Identify which cell holds the provided text, then report its (X, Y) central coordinate. 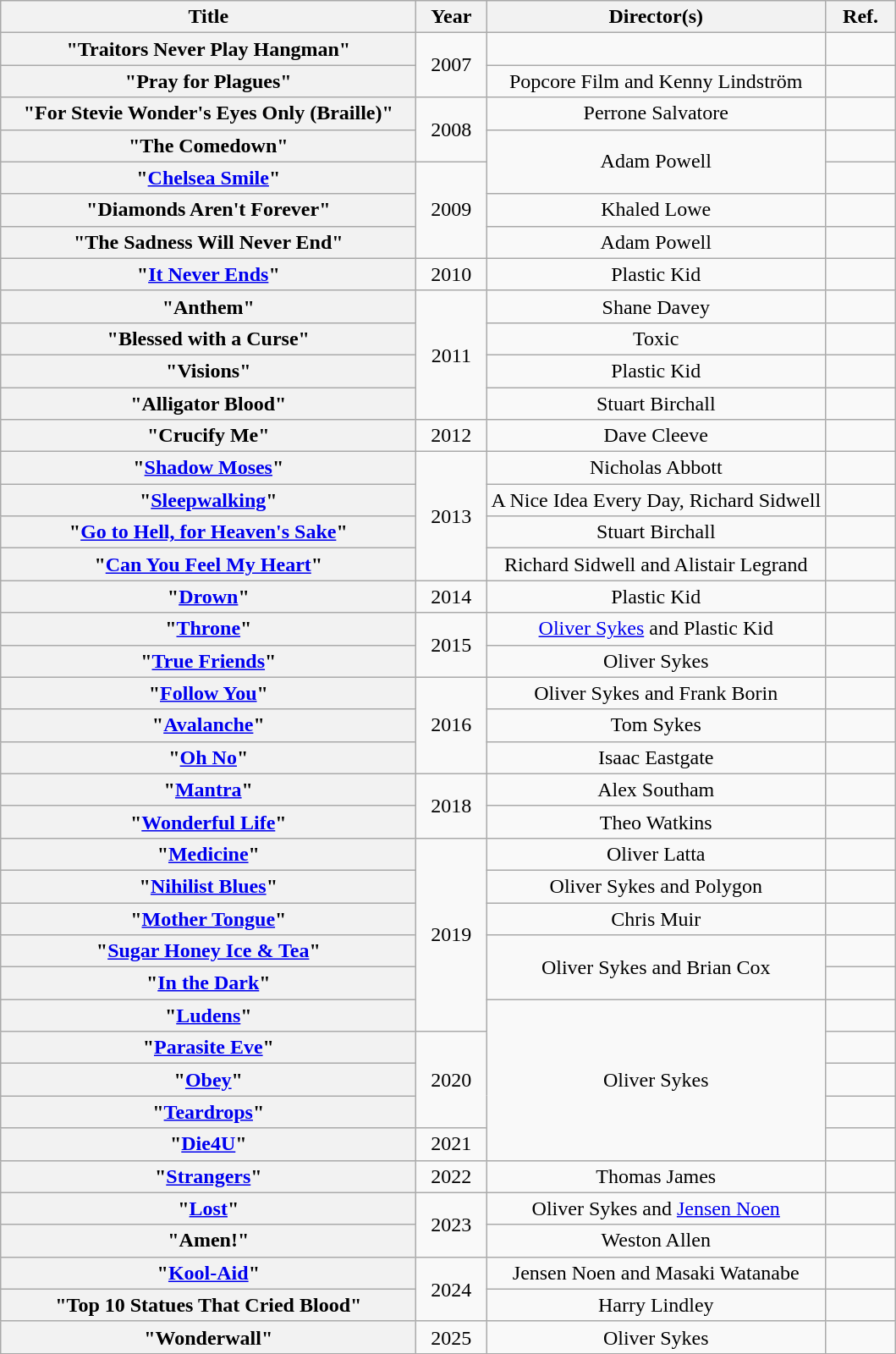
Perrone Salvatore (657, 113)
Popcore Film and Kenny Lindström (657, 81)
"Medicine" (208, 854)
"Mother Tongue" (208, 918)
2022 (452, 1176)
"Strangers" (208, 1176)
A Nice Idea Every Day, Richard Sidwell (657, 500)
Isaac Eastgate (657, 757)
Ref. (861, 17)
Richard Sidwell and Alistair Legrand (657, 564)
2024 (452, 1289)
2008 (452, 129)
"Teardrops" (208, 1112)
"Throne" (208, 629)
"Obey" (208, 1080)
2014 (452, 597)
"Alligator Blood" (208, 404)
"Anthem" (208, 306)
"It Never Ends" (208, 274)
Chris Muir (657, 918)
2010 (452, 274)
"Kool-Aid" (208, 1273)
Director(s) (657, 17)
2013 (452, 516)
"Top 10 Statues That Cried Blood" (208, 1305)
"Sleepwalking" (208, 500)
2016 (452, 725)
"Oh No" (208, 757)
Oliver Sykes and Frank Borin (657, 693)
2012 (452, 436)
2011 (452, 355)
"Avalanche" (208, 725)
"The Comedown" (208, 146)
"Crucify Me" (208, 436)
Year (452, 17)
"Lost" (208, 1208)
"Ludens" (208, 1015)
"Drown" (208, 597)
Jensen Noen and Masaki Watanabe (657, 1273)
Oliver Sykes and Plastic Kid (657, 629)
Thomas James (657, 1176)
"Parasite Eve" (208, 1048)
"Die4U" (208, 1144)
Title (208, 17)
"Pray for Plagues" (208, 81)
Shane Davey (657, 306)
2018 (452, 806)
"Mantra" (208, 790)
Harry Lindley (657, 1305)
"The Sadness Will Never End" (208, 242)
"Amen!" (208, 1241)
2009 (452, 210)
Nicholas Abbott (657, 468)
"In the Dark" (208, 983)
Theo Watkins (657, 822)
2025 (452, 1337)
Tom Sykes (657, 725)
Oliver Latta (657, 854)
"Wonderwall" (208, 1337)
"Go to Hell, for Heaven's Sake" (208, 532)
"Shadow Moses" (208, 468)
"Follow You" (208, 693)
Dave Cleeve (657, 436)
"Blessed with a Curse" (208, 338)
2023 (452, 1225)
2015 (452, 645)
"Can You Feel My Heart" (208, 564)
Oliver Sykes and Brian Cox (657, 967)
"Nihilist Blues" (208, 886)
Oliver Sykes and Jensen Noen (657, 1208)
"Chelsea Smile" (208, 178)
"For Stevie Wonder's Eyes Only (Braille)" (208, 113)
2020 (452, 1080)
2007 (452, 65)
"Traitors Never Play Hangman" (208, 49)
2021 (452, 1144)
"Diamonds Aren't Forever" (208, 210)
"Wonderful Life" (208, 822)
"Visions" (208, 371)
Toxic (657, 338)
Khaled Lowe (657, 210)
Alex Southam (657, 790)
Weston Allen (657, 1241)
2019 (452, 934)
Oliver Sykes and Polygon (657, 886)
"True Friends" (208, 661)
"Sugar Honey Ice & Tea" (208, 951)
